Find where the given text appears and provide that cell's center as (x, y) coordinate. 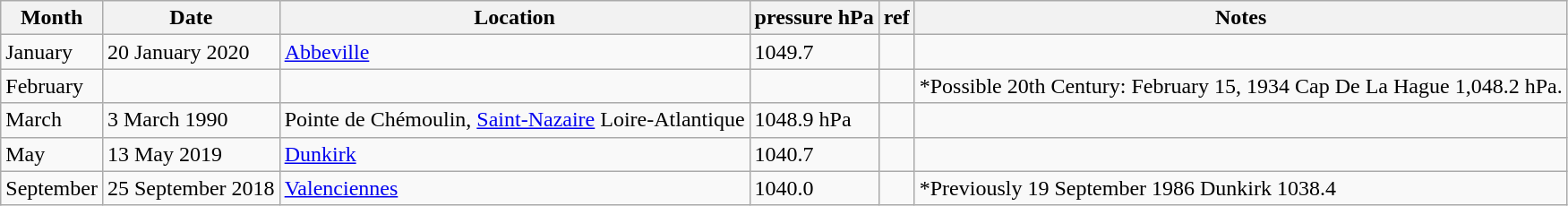
February (52, 86)
Month (52, 18)
1048.9 hPa (814, 120)
pressure hPa (814, 18)
September (52, 188)
1040.7 (814, 154)
25 September 2018 (191, 188)
March (52, 120)
Notes (1241, 18)
*Previously 19 September 1986 Dunkirk 1038.4 (1241, 188)
ref (896, 18)
20 January 2020 (191, 52)
January (52, 52)
May (52, 154)
Abbeville (514, 52)
1049.7 (814, 52)
Dunkirk (514, 154)
Valenciennes (514, 188)
1040.0 (814, 188)
Pointe de Chémoulin, Saint-Nazaire Loire-Atlantique (514, 120)
*Possible 20th Century: February 15, 1934 Cap De La Hague 1,048.2 hPa. (1241, 86)
Location (514, 18)
3 March 1990 (191, 120)
Date (191, 18)
13 May 2019 (191, 154)
